For the text-containing cell, return its midpoint in [x, y] coordinate format. 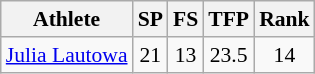
Rank [284, 19]
TFP [228, 19]
Julia Lautowa [67, 55]
FS [186, 19]
SP [150, 19]
13 [186, 55]
21 [150, 55]
14 [284, 55]
Athlete [67, 19]
23.5 [228, 55]
